Capture the cell that displays the provided text and extract its (X, Y) central coordinate. 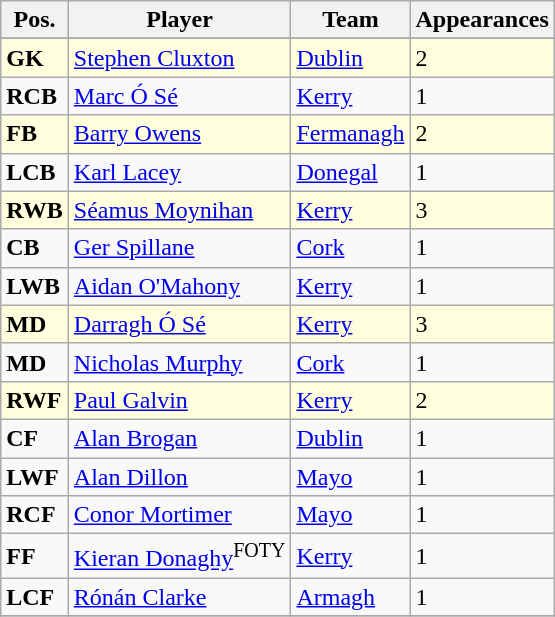
Team (350, 20)
Séamus Moynihan (180, 210)
Donegal (350, 172)
LCF (35, 597)
LWB (35, 286)
LCB (35, 172)
Marc Ó Sé (180, 96)
Appearances (482, 20)
Karl Lacey (180, 172)
FB (35, 134)
Ger Spillane (180, 248)
Paul Galvin (180, 400)
RWF (35, 400)
Kieran DonaghyFOTY (180, 556)
Rónán Clarke (180, 597)
CB (35, 248)
GK (35, 58)
Stephen Cluxton (180, 58)
Barry Owens (180, 134)
Alan Brogan (180, 438)
RCB (35, 96)
Nicholas Murphy (180, 362)
Alan Dillon (180, 477)
Darragh Ó Sé (180, 324)
LWF (35, 477)
Player (180, 20)
Conor Mortimer (180, 515)
Aidan O'Mahony (180, 286)
CF (35, 438)
FF (35, 556)
Armagh (350, 597)
Pos. (35, 20)
RCF (35, 515)
Fermanagh (350, 134)
RWB (35, 210)
